Search for the cell housing the specified text and yield its (x, y) center coordinate. 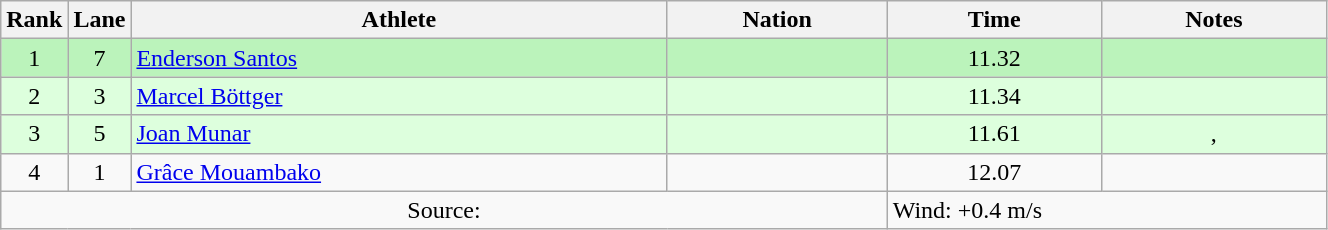
2 (34, 96)
Enderson Santos (399, 58)
4 (34, 172)
Source: (444, 210)
7 (100, 58)
Rank (34, 20)
Grâce Mouambako (399, 172)
Wind: +0.4 m/s (1106, 210)
11.32 (994, 58)
, (1214, 134)
Marcel Böttger (399, 96)
12.07 (994, 172)
Notes (1214, 20)
Lane (100, 20)
5 (100, 134)
11.61 (994, 134)
11.34 (994, 96)
Nation (777, 20)
Athlete (399, 20)
Time (994, 20)
Joan Munar (399, 134)
